Scan for the cell matching the given text and deliver its [X, Y] coordinate at center. 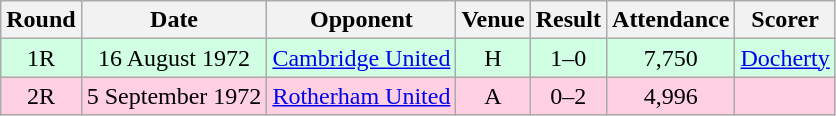
0–2 [568, 96]
Venue [493, 20]
H [493, 58]
1–0 [568, 58]
Result [568, 20]
Opponent [362, 20]
1R [41, 58]
4,996 [671, 96]
Rotherham United [362, 96]
16 August 1972 [174, 58]
Cambridge United [362, 58]
Attendance [671, 20]
Docherty [785, 58]
Round [41, 20]
2R [41, 96]
5 September 1972 [174, 96]
Date [174, 20]
A [493, 96]
Scorer [785, 20]
7,750 [671, 58]
